For the text-containing cell, return its midpoint in [X, Y] coordinate format. 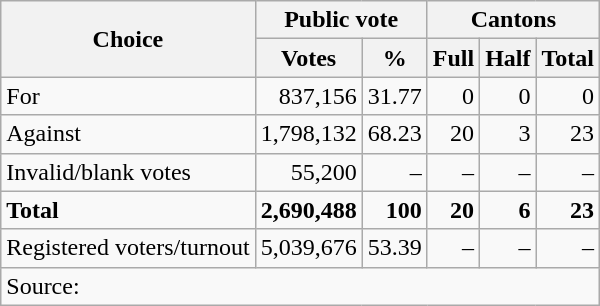
For [128, 96]
Cantons [513, 20]
68.23 [394, 134]
53.39 [394, 248]
6 [508, 210]
2,690,488 [308, 210]
Registered voters/turnout [128, 248]
Full [453, 58]
% [394, 58]
Votes [308, 58]
Choice [128, 39]
Half [508, 58]
Invalid/blank votes [128, 172]
5,039,676 [308, 248]
1,798,132 [308, 134]
Against [128, 134]
Source: [300, 286]
31.77 [394, 96]
3 [508, 134]
Public vote [341, 20]
837,156 [308, 96]
55,200 [308, 172]
100 [394, 210]
